Return the (x, y) coordinate for the center point of the cell that contains the specified text.  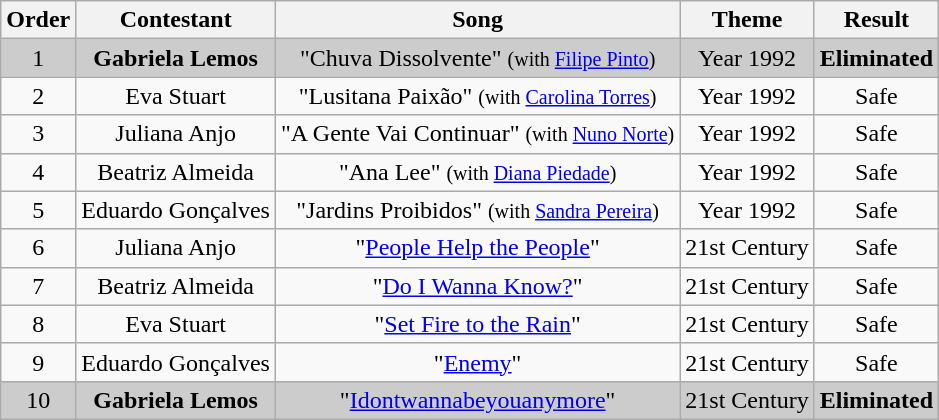
"People Help the People" (477, 248)
"Ana Lee" (with Diana Piedade) (477, 172)
Song (477, 20)
5 (38, 210)
2 (38, 96)
"Enemy" (477, 362)
8 (38, 324)
4 (38, 172)
"A Gente Vai Continuar" (with Nuno Norte) (477, 134)
"Idontwannabeyouanymore" (477, 400)
10 (38, 400)
Order (38, 20)
"Chuva Dissolvente" (with Filipe Pinto) (477, 58)
"Jardins Proibidos" (with Sandra Pereira) (477, 210)
"Lusitana Paixão" (with Carolina Torres) (477, 96)
3 (38, 134)
7 (38, 286)
Contestant (176, 20)
Theme (747, 20)
Result (876, 20)
6 (38, 248)
9 (38, 362)
1 (38, 58)
"Do I Wanna Know?" (477, 286)
"Set Fire to the Rain" (477, 324)
